For the text-containing cell, return its midpoint in [X, Y] coordinate format. 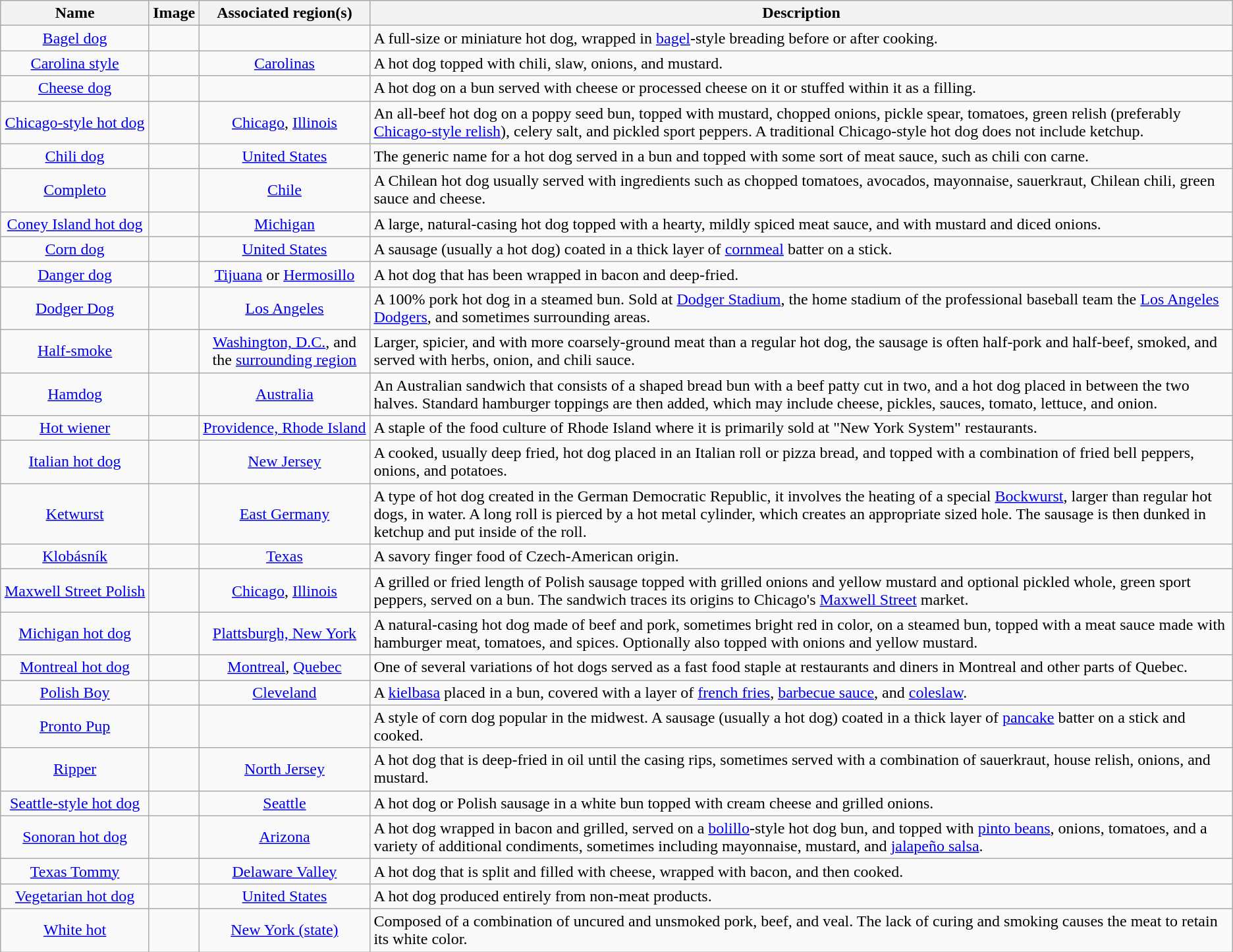
Danger dog [75, 274]
Hot wiener [75, 428]
Image [174, 13]
Carolinas [285, 63]
Ripper [75, 770]
Delaware Valley [285, 871]
Maxwell Street Polish [75, 590]
A staple of the food culture of Rhode Island where it is primarily sold at "New York System" restaurants. [801, 428]
Sonoran hot dog [75, 837]
Tijuana or Hermosillo [285, 274]
Klobásník [75, 557]
Cheese dog [75, 88]
New Jersey [285, 462]
A style of corn dog popular in the midwest. A sausage (usually a hot dog) coated in a thick layer of pancake batter on a stick and cooked. [801, 726]
Corn dog [75, 249]
Providence, Rhode Island [285, 428]
A hot dog that is split and filled with cheese, wrapped with bacon, and then cooked. [801, 871]
North Jersey [285, 770]
Washington, D.C., and the surrounding region [285, 350]
Chili dog [75, 156]
Associated region(s) [285, 13]
Plattsburgh, New York [285, 634]
The generic name for a hot dog served in a bun and topped with some sort of meat sauce, such as chili con carne. [801, 156]
Polish Boy [75, 692]
Composed of a combination of uncured and unsmoked pork, beef, and veal. The lack of curing and smoking causes the meat to retain its white color. [801, 930]
Italian hot dog [75, 462]
White hot [75, 930]
Carolina style [75, 63]
Montreal hot dog [75, 667]
A large, natural-casing hot dog topped with a hearty, mildly spiced meat sauce, and with mustard and diced onions. [801, 224]
New York (state) [285, 930]
Australia [285, 394]
A hot dog produced entirely from non-meat products. [801, 896]
Name [75, 13]
A hot dog that is deep-fried in oil until the casing rips, sometimes served with a combination of sauerkraut, house relish, onions, and mustard. [801, 770]
Chicago-style hot dog [75, 123]
Pronto Pup [75, 726]
A hot dog or Polish sausage in a white bun topped with cream cheese and grilled onions. [801, 803]
Hamdog [75, 394]
Texas Tommy [75, 871]
Half-smoke [75, 350]
Michigan [285, 224]
East Germany [285, 514]
A sausage (usually a hot dog) coated in a thick layer of cornmeal batter on a stick. [801, 249]
A Chilean hot dog usually served with ingredients such as chopped tomatoes, avocados, mayonnaise, sauerkraut, Chilean chili, green sauce and cheese. [801, 190]
Ketwurst [75, 514]
Cleveland [285, 692]
Description [801, 13]
A hot dog topped with chili, slaw, onions, and mustard. [801, 63]
Arizona [285, 837]
Seattle-style hot dog [75, 803]
Los Angeles [285, 308]
A hot dog that has been wrapped in bacon and deep-fried. [801, 274]
Bagel dog [75, 38]
Coney Island hot dog [75, 224]
Completo [75, 190]
Texas [285, 557]
One of several variations of hot dogs served as a fast food staple at restaurants and diners in Montreal and other parts of Quebec. [801, 667]
A kielbasa placed in a bun, covered with a layer of french fries, barbecue sauce, and coleslaw. [801, 692]
Chile [285, 190]
Dodger Dog [75, 308]
A full-size or miniature hot dog, wrapped in bagel-style breading before or after cooking. [801, 38]
Montreal, Quebec [285, 667]
Seattle [285, 803]
Michigan hot dog [75, 634]
Vegetarian hot dog [75, 896]
A savory finger food of Czech-American origin. [801, 557]
A hot dog on a bun served with cheese or processed cheese on it or stuffed within it as a filling. [801, 88]
